Return (x, y) of the center of cell containing provided text 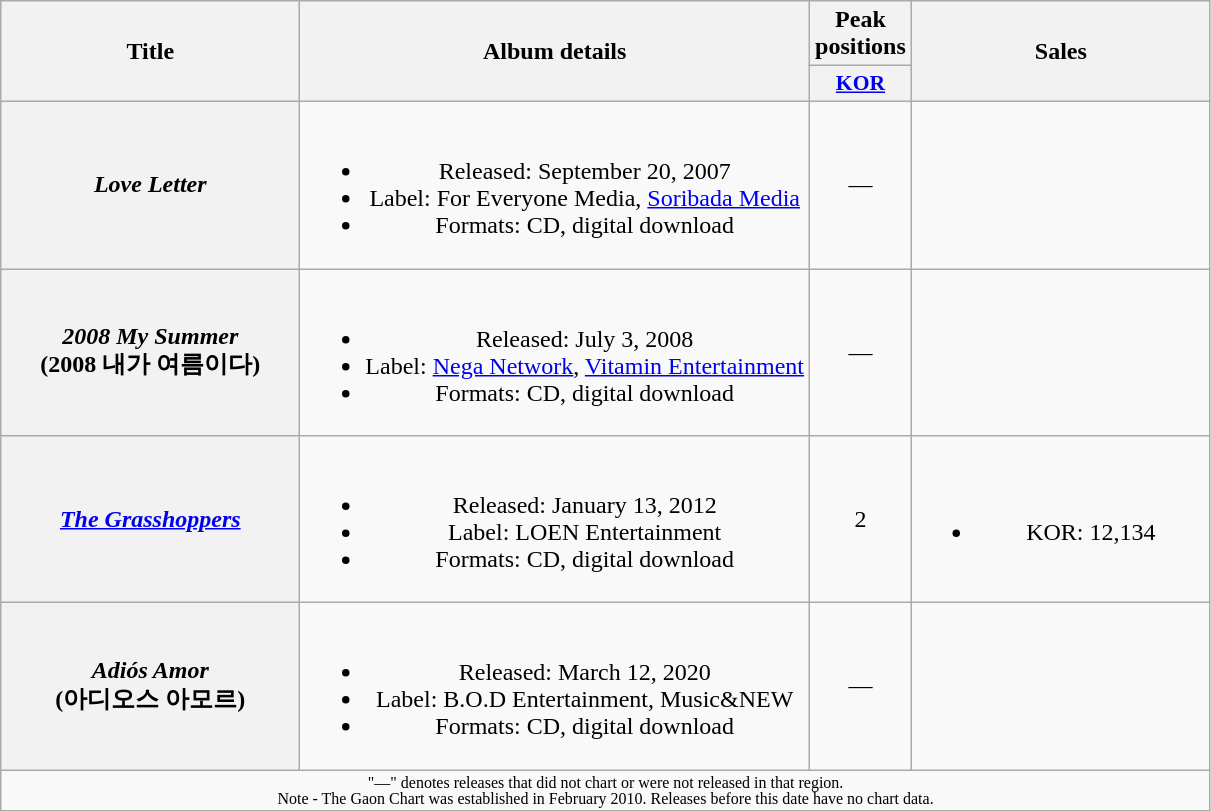
Released: September 20, 2007Label: For Everyone Media, Soribada MediaFormats: CD, digital download (555, 184)
2008 My Summer (2008 내가 여름이다) (150, 352)
Released: July 3, 2008Label: Nega Network, Vitamin EntertainmentFormats: CD, digital download (555, 352)
KOR (861, 84)
2 (861, 520)
The Grasshoppers (150, 520)
Album details (555, 52)
Released: January 13, 2012Label: LOEN EntertainmentFormats: CD, digital download (555, 520)
Released: March 12, 2020Label: B.O.D Entertainment, Music&NEWFormats: CD, digital download (555, 686)
Love Letter (150, 184)
KOR: 12,134 (1060, 520)
Title (150, 52)
Peak positions (861, 34)
Adiós Amor (아디오스 아모르) (150, 686)
Sales (1060, 52)
